Output the (X, Y) coordinate of the center of the cell containing the given text.  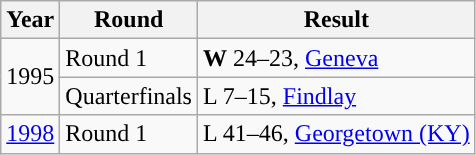
L 7–15, Findlay (336, 96)
Quarterfinals (129, 96)
Result (336, 20)
W 24–23, Geneva (336, 58)
L 41–46, Georgetown (KY) (336, 134)
Round (129, 20)
Year (30, 20)
1998 (30, 134)
1995 (30, 77)
